Output the [X, Y] coordinate of the center of the cell containing the given text.  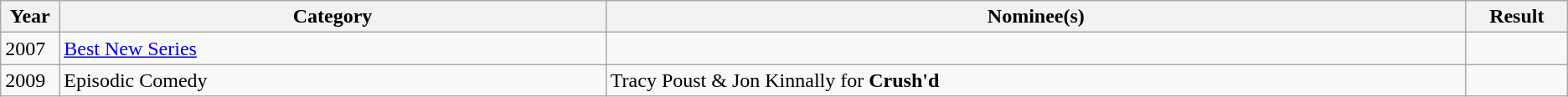
2007 [30, 48]
Year [30, 17]
2009 [30, 80]
Tracy Poust & Jon Kinnally for Crush'd [1035, 80]
Episodic Comedy [333, 80]
Category [333, 17]
Best New Series [333, 48]
Result [1516, 17]
Nominee(s) [1035, 17]
